Capture the cell that displays the provided text and extract its [x, y] central coordinate. 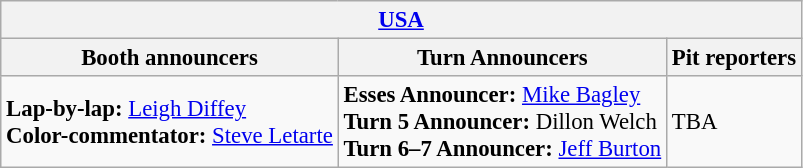
USA [402, 20]
Lap-by-lap: Leigh DiffeyColor-commentator: Steve Letarte [170, 122]
Pit reporters [734, 58]
Booth announcers [170, 58]
Esses Announcer: Mike BagleyTurn 5 Announcer: Dillon WelchTurn 6–7 Announcer: Jeff Burton [502, 122]
Turn Announcers [502, 58]
TBA [734, 122]
